Pinpoint the cell where the given text exists, returning its [x, y] midpoint coordinate. 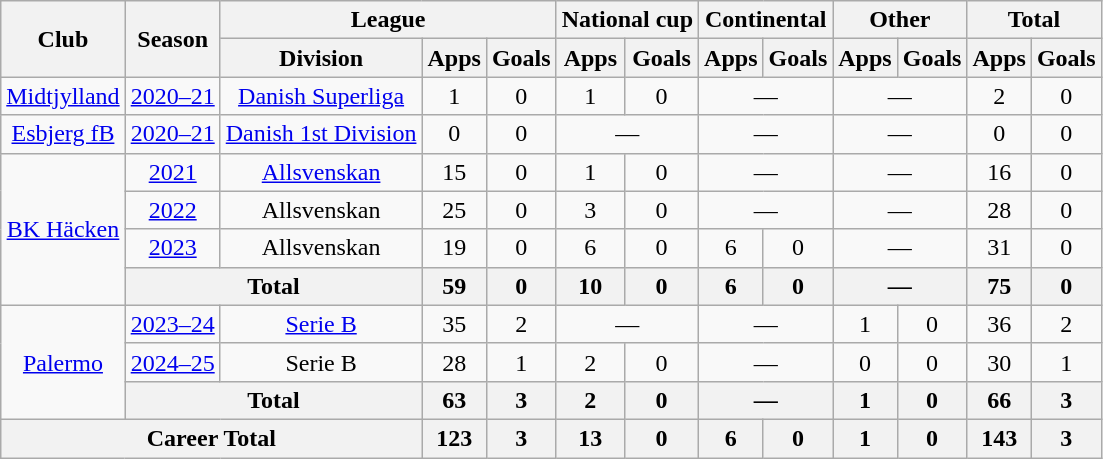
Continental [766, 20]
30 [999, 362]
123 [454, 438]
Club [63, 39]
BK Häcken [63, 229]
13 [590, 438]
Other [900, 20]
31 [999, 248]
15 [454, 172]
Division [321, 58]
League [388, 20]
35 [454, 324]
2021 [172, 172]
59 [454, 286]
Esbjerg fB [63, 134]
75 [999, 286]
25 [454, 210]
Season [172, 39]
National cup [627, 20]
2023 [172, 248]
Career Total [212, 438]
36 [999, 324]
63 [454, 400]
Palermo [63, 362]
Midtjylland [63, 96]
Danish Superliga [321, 96]
2024–25 [172, 362]
19 [454, 248]
2022 [172, 210]
66 [999, 400]
16 [999, 172]
2023–24 [172, 324]
10 [590, 286]
Danish 1st Division [321, 134]
143 [999, 438]
